Detect which cell encompasses the target text, then output its (x, y) center coordinate. 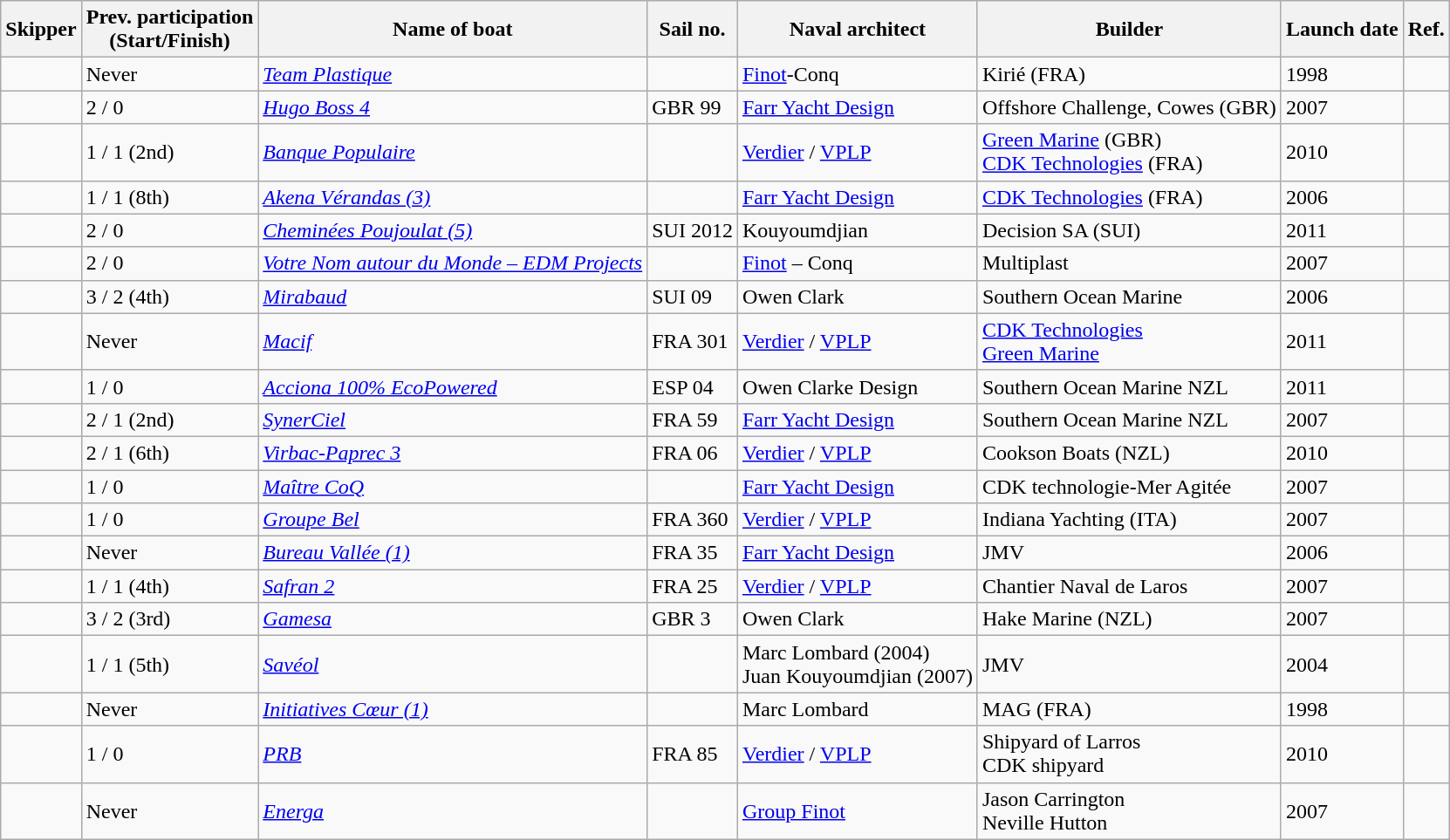
Finot-Conq (857, 74)
CDK Technologies (FRA) (1129, 197)
Decision SA (SUI) (1129, 230)
Acciona 100% EcoPowered (453, 386)
2004 (1342, 665)
FRA 59 (693, 420)
Team Plastique (453, 74)
Launch date (1342, 30)
Chantier Naval de Laros (1129, 586)
Ref. (1426, 30)
Southern Ocean Marine (1129, 297)
PRB (453, 754)
1 / 1 (8th) (169, 197)
Virbac-Paprec 3 (453, 453)
Offshore Challenge, Cowes (GBR) (1129, 107)
Mirabaud (453, 297)
Votre Nom autour du Monde – EDM Projects (453, 263)
FRA 25 (693, 586)
Name of boat (453, 30)
SUI 09 (693, 297)
FRA 06 (693, 453)
GBR 3 (693, 619)
Safran 2 (453, 586)
Macif (453, 342)
Builder (1129, 30)
3 / 2 (4th) (169, 297)
Cheminées Poujoulat (5) (453, 230)
Hake Marine (NZL) (1129, 619)
Kouyoumdjian (857, 230)
ESP 04 (693, 386)
Gamesa (453, 619)
Finot – Conq (857, 263)
SUI 2012 (693, 230)
Energa (453, 811)
Naval architect (857, 30)
CDK Technologies Green Marine (1129, 342)
Savéol (453, 665)
Marc Lombard (857, 709)
2 / 1 (2nd) (169, 420)
FRA 360 (693, 520)
1 / 1 (4th) (169, 586)
Akena Vérandas (3) (453, 197)
Kirié (FRA) (1129, 74)
3 / 2 (3rd) (169, 619)
FRA 35 (693, 553)
Green Marine (GBR) CDK Technologies (FRA) (1129, 152)
Prev. participation(Start/Finish) (169, 30)
Initiatives Cœur (1) (453, 709)
Banque Populaire (453, 152)
FRA 85 (693, 754)
GBR 99 (693, 107)
1 / 1 (5th) (169, 665)
MAG (FRA) (1129, 709)
Indiana Yachting (ITA) (1129, 520)
Hugo Boss 4 (453, 107)
Skipper (41, 30)
CDK technologie-Mer Agitée (1129, 486)
Multiplast (1129, 263)
SynerCiel (453, 420)
Maître CoQ (453, 486)
Cookson Boats (NZL) (1129, 453)
Marc Lombard (2004) Juan Kouyoumdjian (2007) (857, 665)
2 / 1 (6th) (169, 453)
Group Finot (857, 811)
Jason CarringtonNeville Hutton (1129, 811)
FRA 301 (693, 342)
Owen Clarke Design (857, 386)
Bureau Vallée (1) (453, 553)
Shipyard of LarrosCDK shipyard (1129, 754)
Groupe Bel (453, 520)
1 / 1 (2nd) (169, 152)
Sail no. (693, 30)
